For the text-containing cell, return its midpoint in (X, Y) coordinate format. 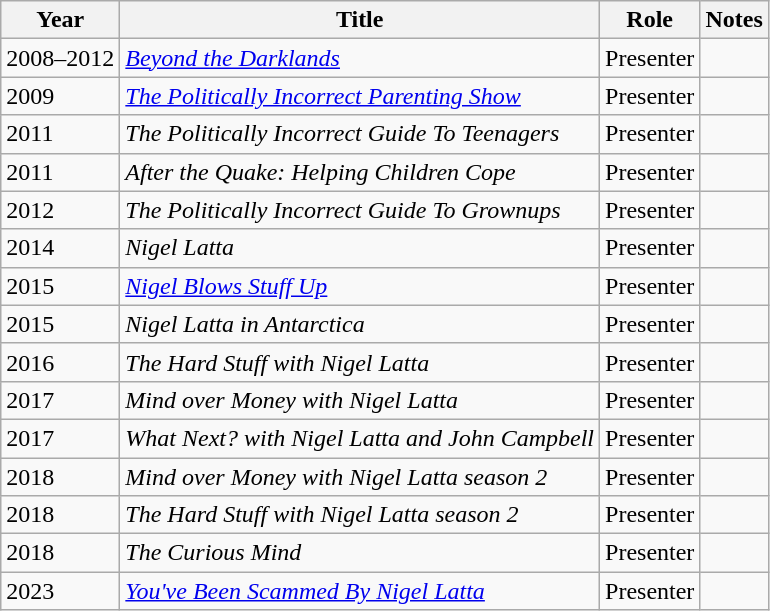
Nigel Blows Stuff Up (360, 286)
Year (60, 20)
The Hard Stuff with Nigel Latta season 2 (360, 515)
The Politically Incorrect Guide To Teenagers (360, 134)
The Politically Incorrect Parenting Show (360, 96)
2009 (60, 96)
Mind over Money with Nigel Latta (360, 400)
2012 (60, 210)
Beyond the Darklands (360, 58)
2023 (60, 591)
Mind over Money with Nigel Latta season 2 (360, 477)
Nigel Latta (360, 248)
Nigel Latta in Antarctica (360, 324)
Role (650, 20)
Notes (734, 20)
2016 (60, 362)
After the Quake: Helping Children Cope (360, 172)
The Curious Mind (360, 553)
2014 (60, 248)
The Hard Stuff with Nigel Latta (360, 362)
Title (360, 20)
The Politically Incorrect Guide To Grownups (360, 210)
What Next? with Nigel Latta and John Campbell (360, 438)
You've Been Scammed By Nigel Latta (360, 591)
2008–2012 (60, 58)
